For the text-containing cell, return its midpoint in (X, Y) coordinate format. 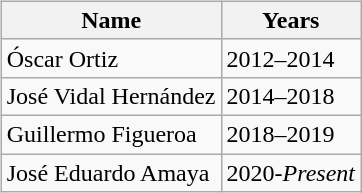
2012–2014 (290, 58)
Guillermo Figueroa (111, 134)
Name (111, 20)
Óscar Ortiz (111, 58)
José Vidal Hernández (111, 96)
Years (290, 20)
2014–2018 (290, 96)
2020-Present (290, 173)
2018–2019 (290, 134)
José Eduardo Amaya (111, 173)
